Return (X, Y) of the center of cell containing provided text 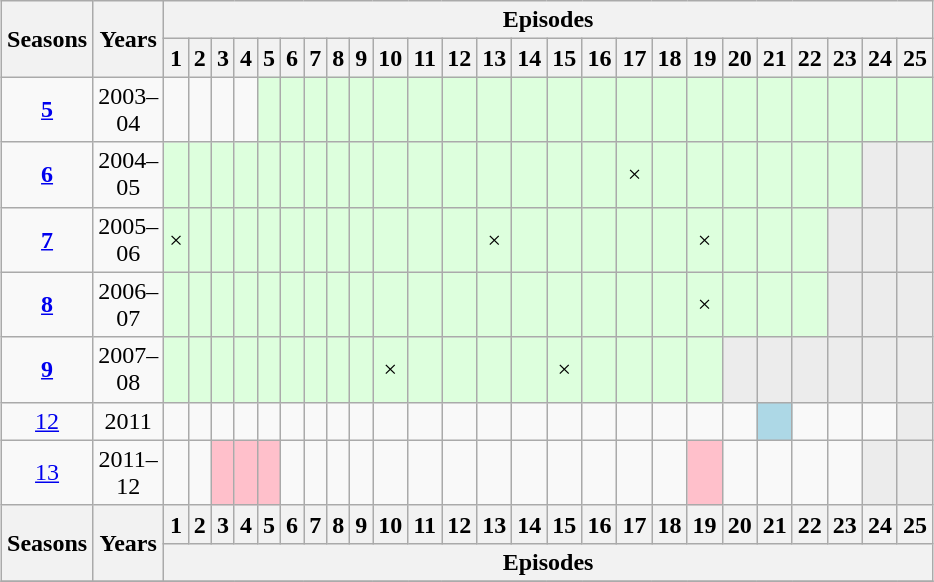
2007–08 (128, 370)
2011 (128, 421)
2005–06 (128, 240)
2003–04 (128, 110)
2004–05 (128, 174)
2011–12 (128, 472)
2006–07 (128, 304)
